From the cell containing the given text, extract its center point as (X, Y) coordinate. 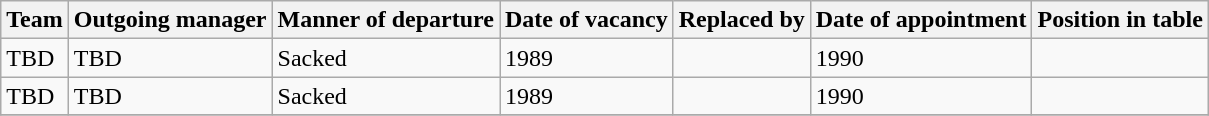
Date of appointment (921, 20)
Replaced by (742, 20)
Team (35, 20)
Date of vacancy (587, 20)
Outgoing manager (170, 20)
Position in table (1120, 20)
Manner of departure (386, 20)
